Provide the (x, y) coordinate of the cell's center where the given text is located.  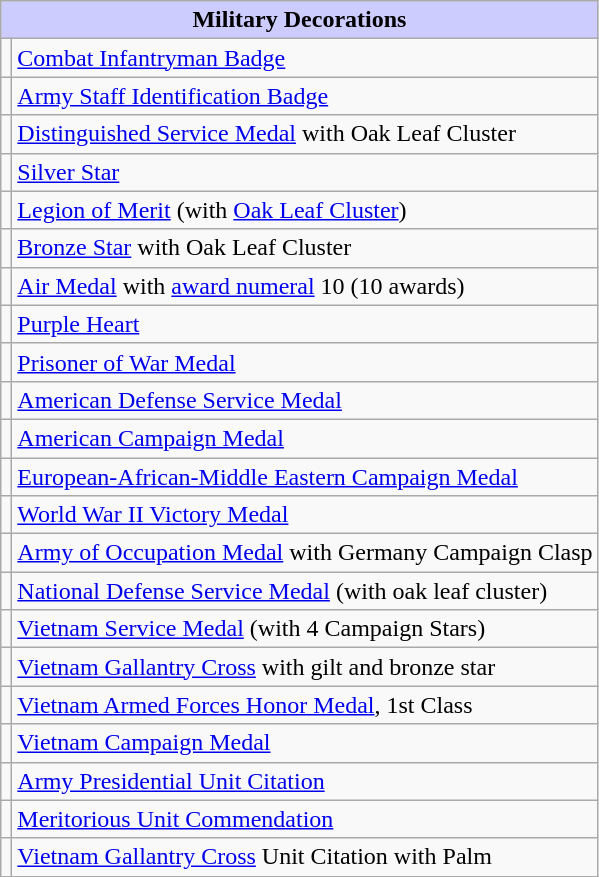
Legion of Merit (with Oak Leaf Cluster) (305, 210)
Combat Infantryman Badge (305, 58)
Purple Heart (305, 324)
World War II Victory Medal (305, 515)
Prisoner of War Medal (305, 362)
Vietnam Gallantry Cross with gilt and bronze star (305, 667)
Military Decorations (300, 20)
Silver Star (305, 172)
Vietnam Gallantry Cross Unit Citation with Palm (305, 857)
National Defense Service Medal (with oak leaf cluster) (305, 591)
Air Medal with award numeral 10 (10 awards) (305, 286)
Army Presidential Unit Citation (305, 781)
Army of Occupation Medal with Germany Campaign Clasp (305, 553)
Vietnam Service Medal (with 4 Campaign Stars) (305, 629)
Distinguished Service Medal with Oak Leaf Cluster (305, 134)
American Campaign Medal (305, 438)
American Defense Service Medal (305, 400)
Bronze Star with Oak Leaf Cluster (305, 248)
Army Staff Identification Badge (305, 96)
Vietnam Campaign Medal (305, 743)
European-African-Middle Eastern Campaign Medal (305, 477)
Vietnam Armed Forces Honor Medal, 1st Class (305, 705)
Meritorious Unit Commendation (305, 819)
